Capture the cell that displays the provided text and extract its [x, y] central coordinate. 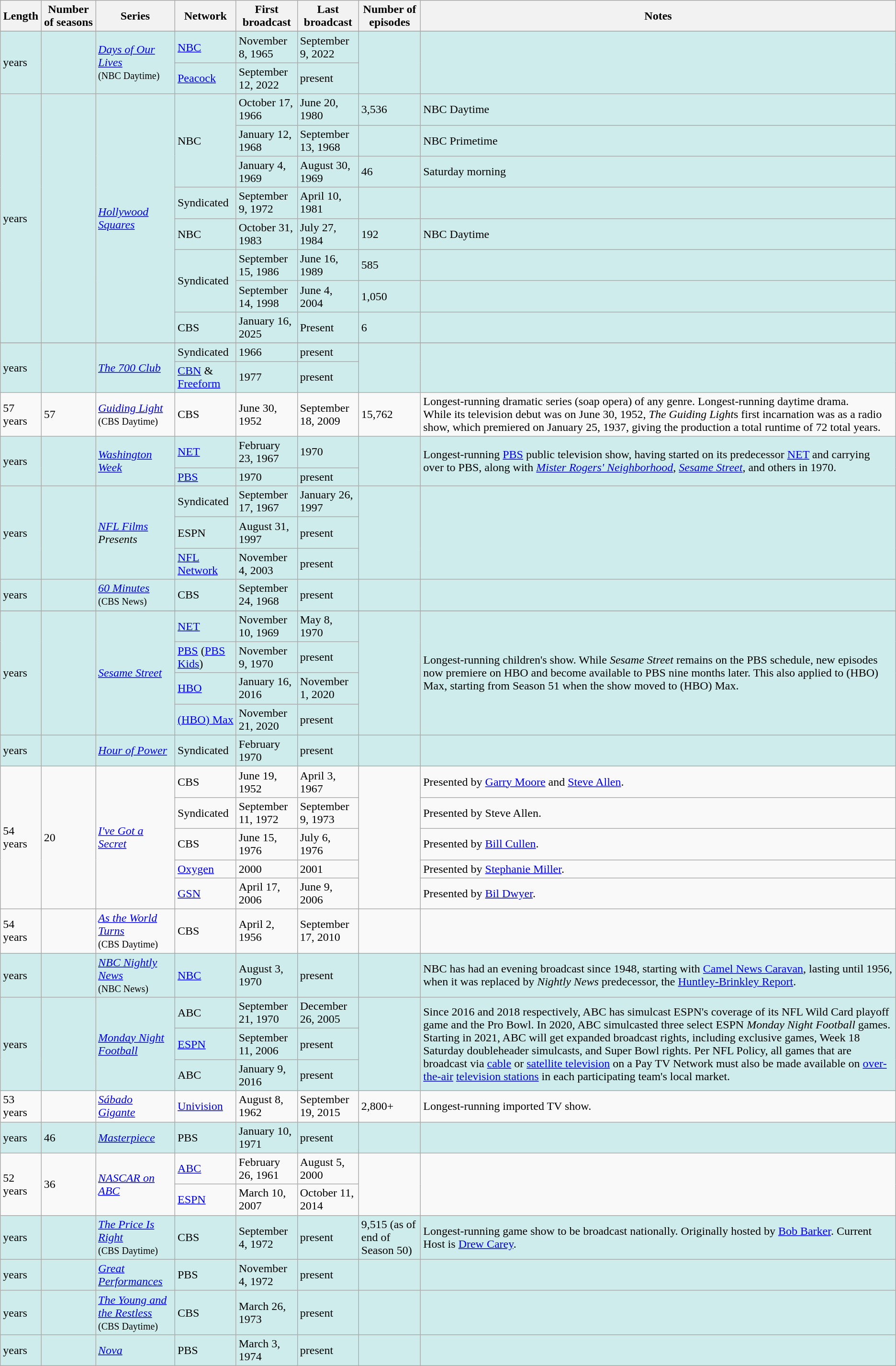
585 [390, 265]
Network [205, 16]
September 21, 1970 [267, 1013]
April 10, 1981 [328, 203]
The Young and the Restless (CBS Daytime) [135, 1312]
NBC Primetime [659, 141]
February 26, 1961 [267, 1168]
June 4, 2004 [328, 296]
September 17, 1967 [267, 502]
Guiding Light(CBS Daytime) [135, 415]
Sesame Street [135, 673]
July 6, 1976 [328, 844]
NASCAR on ABC [135, 1184]
Masterpiece [135, 1138]
PBS (PBS Kids) [205, 657]
April 17, 2006 [267, 893]
3,536 [390, 109]
Univision [205, 1106]
15,762 [390, 415]
June 19, 1952 [267, 781]
60 Minutes(CBS News) [135, 595]
September 4, 1972 [267, 1237]
Sábado Gigante [135, 1106]
September 9, 1973 [328, 813]
Nova [135, 1350]
October 31, 1983 [267, 234]
July 27, 1984 [328, 234]
September 12, 2022 [267, 79]
Days of Our Lives(NBC Daytime) [135, 63]
Peacock [205, 79]
January 9, 2016 [267, 1075]
CBN & Freeform [205, 376]
Length [21, 16]
2000 [267, 869]
November 8, 1965 [267, 47]
February 1970 [267, 751]
September 11, 2006 [267, 1044]
January 12, 1968 [267, 141]
September 14, 1998 [267, 296]
Presented by Bil Dwyer. [659, 893]
March 10, 2007 [267, 1200]
January 26, 1997 [328, 502]
Longest-running imported TV show. [659, 1106]
October 11, 2014 [328, 1200]
(HBO) Max [205, 719]
September 11, 1972 [267, 813]
June 16, 1989 [328, 265]
November 9, 1970 [267, 657]
First broadcast [267, 16]
The 700 Club [135, 368]
November 21, 2020 [267, 719]
20 [68, 837]
Hour of Power [135, 751]
1,050 [390, 296]
May 8, 1970 [328, 626]
August 3, 1970 [267, 975]
June 15, 1976 [267, 844]
I've Got a Secret [135, 837]
January 16, 2025 [267, 327]
Series [135, 16]
April 3, 1967 [328, 781]
Saturday morning [659, 171]
Great Performances [135, 1275]
NBC Nightly News(NBC News) [135, 975]
September 18, 2009 [328, 415]
Present [328, 327]
36 [68, 1184]
June 20, 1980 [328, 109]
57 [68, 415]
June 30, 1952 [267, 415]
2001 [328, 869]
August 5, 2000 [328, 1168]
October 17, 1966 [267, 109]
August 31, 1997 [267, 532]
February 23, 1967 [267, 452]
August 8, 1962 [267, 1106]
1966 [267, 352]
53 years [21, 1106]
Last broadcast [328, 16]
9,515 (as of end of Season 50) [390, 1237]
January 16, 2016 [267, 689]
December 26, 2005 [328, 1013]
Notes [659, 16]
September 24, 1968 [267, 595]
March 26, 1973 [267, 1312]
November 1, 2020 [328, 689]
August 30, 1969 [328, 171]
September 13, 1968 [328, 141]
2,800+ [390, 1106]
52 years [21, 1184]
November 4, 1972 [267, 1275]
September 9, 2022 [328, 47]
January 4, 1969 [267, 171]
192 [390, 234]
As the World Turns(CBS Daytime) [135, 931]
GSN [205, 893]
Washington Week [135, 462]
NFL Network [205, 564]
57 years [21, 415]
September 19, 2015 [328, 1106]
1977 [267, 376]
HBO [205, 689]
April 2, 1956 [267, 931]
Hollywood Squares [135, 218]
September 9, 1972 [267, 203]
6 [390, 327]
Monday Night Football [135, 1044]
Oxygen [205, 869]
September 15, 1986 [267, 265]
September 17, 2010 [328, 931]
Presented by Stephanie Miller. [659, 869]
November 10, 1969 [267, 626]
Longest-running game show to be broadcast nationally. Originally hosted by Bob Barker. Current Host is Drew Carey. [659, 1237]
NFL Films Presents [135, 532]
Presented by Garry Moore and Steve Allen. [659, 781]
June 9, 2006 [328, 893]
January 10, 1971 [267, 1138]
Number of episodes [390, 16]
November 4, 2003 [267, 564]
The Price Is Right(CBS Daytime) [135, 1237]
Presented by Steve Allen. [659, 813]
Number of seasons [68, 16]
Presented by Bill Cullen. [659, 844]
March 3, 1974 [267, 1350]
